Provide the [X, Y] coordinate of the cell's center where the given text is located.  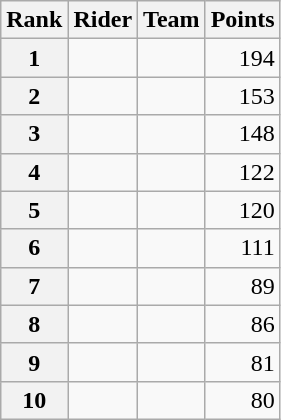
80 [242, 400]
1 [34, 58]
Rank [34, 20]
7 [34, 286]
6 [34, 248]
153 [242, 96]
10 [34, 400]
81 [242, 362]
194 [242, 58]
89 [242, 286]
111 [242, 248]
Rider [103, 20]
5 [34, 210]
4 [34, 172]
3 [34, 134]
8 [34, 324]
120 [242, 210]
Points [242, 20]
148 [242, 134]
86 [242, 324]
2 [34, 96]
9 [34, 362]
Team [172, 20]
122 [242, 172]
